Provide the (X, Y) coordinate of the cell's center where the given text is located.  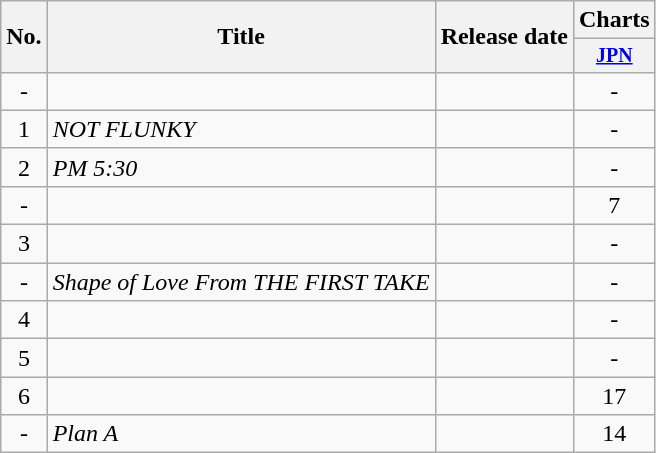
14 (614, 434)
Charts (614, 20)
2 (24, 167)
17 (614, 396)
7 (614, 205)
No. (24, 37)
NOT FLUNKY (241, 129)
6 (24, 396)
Release date (504, 37)
5 (24, 358)
Title (241, 37)
Plan A (241, 434)
PM 5:30 (241, 167)
Shape of Love From THE FIRST TAKE (241, 282)
JPN (614, 56)
3 (24, 244)
4 (24, 320)
1 (24, 129)
